Search for the cell housing the specified text and yield its (x, y) center coordinate. 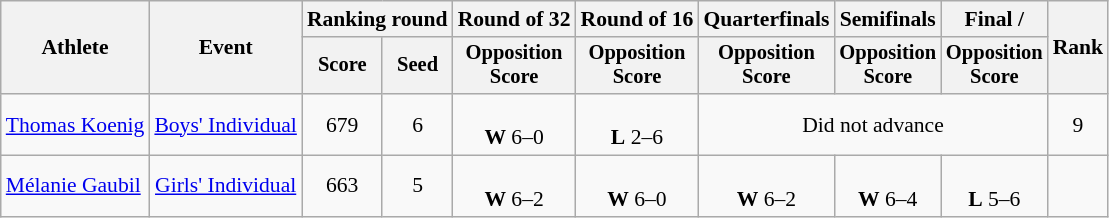
Mélanie Gaubil (76, 186)
Rank (1078, 48)
9 (1078, 124)
Event (226, 48)
Girls' Individual (226, 186)
Final / (994, 19)
Round of 16 (638, 19)
W 6–4 (888, 186)
679 (342, 124)
663 (342, 186)
5 (417, 186)
6 (417, 124)
Round of 32 (514, 19)
Score (342, 66)
Quarterfinals (766, 19)
Athlete (76, 48)
Ranking round (378, 19)
L 2–6 (638, 124)
Semifinals (888, 19)
L 5–6 (994, 186)
Did not advance (872, 124)
Boys' Individual (226, 124)
Seed (417, 66)
Thomas Koenig (76, 124)
